Determine the (x, y) coordinate at the center of the cell enclosing the given text.  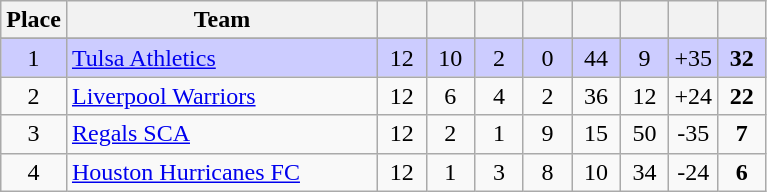
Place (34, 20)
Regals SCA (222, 134)
+35 (694, 58)
Team (222, 20)
+24 (694, 96)
22 (742, 96)
7 (742, 134)
Houston Hurricanes FC (222, 172)
36 (596, 96)
34 (644, 172)
0 (548, 58)
Tulsa Athletics (222, 58)
Liverpool Warriors (222, 96)
44 (596, 58)
50 (644, 134)
8 (548, 172)
-24 (694, 172)
32 (742, 58)
15 (596, 134)
-35 (694, 134)
